Find where the given text appears and provide that cell's center as (X, Y) coordinate. 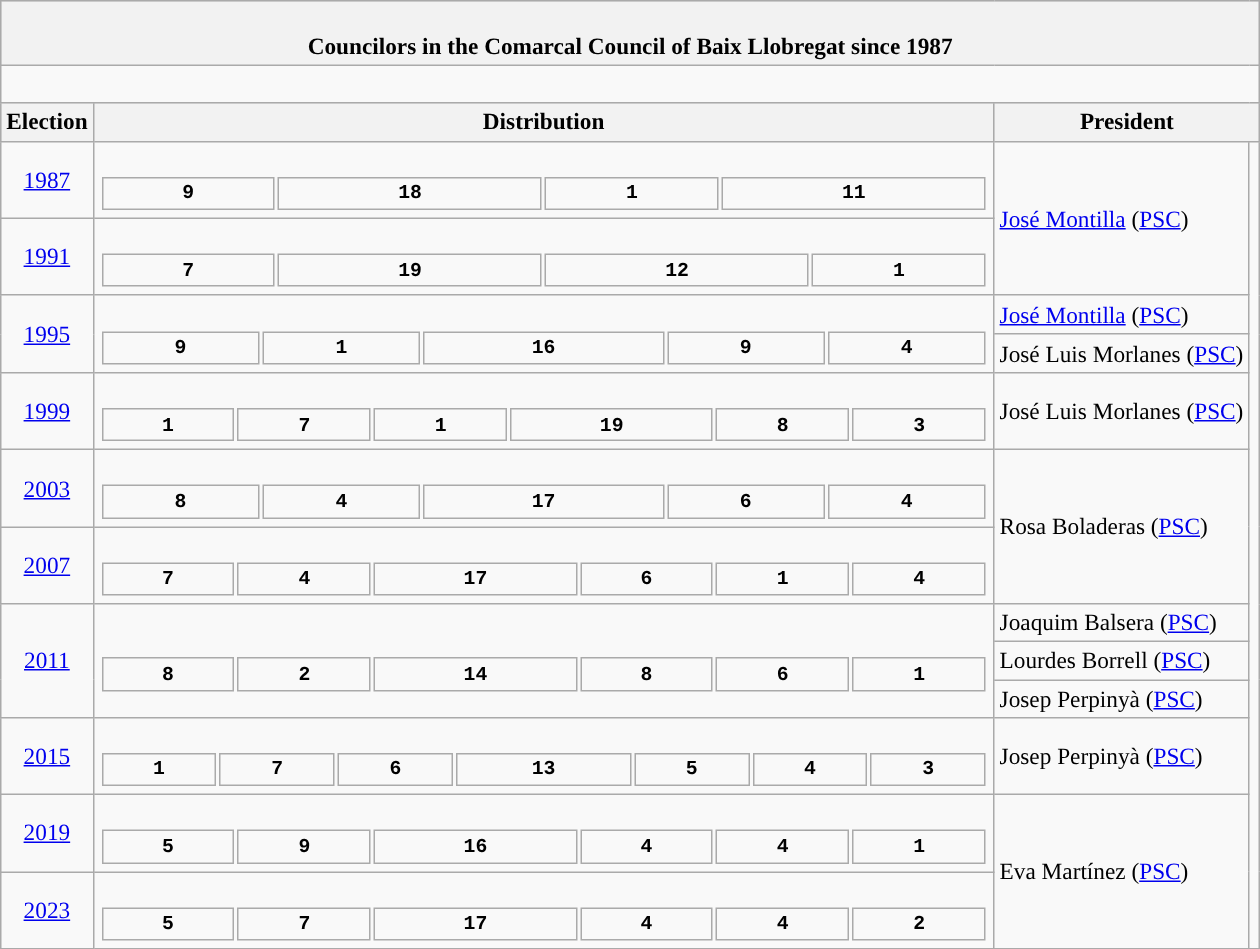
President (1126, 122)
Distribution (544, 122)
2011 (47, 660)
Rosa Boladeras (PSC) (1122, 526)
2019 (47, 832)
Lourdes Borrell (PSC) (1122, 660)
7 4 17 6 1 4 (544, 564)
Eva Martínez (PSC) (1122, 871)
2015 (47, 756)
13 (544, 768)
1 7 6 13 5 4 3 (544, 756)
14 (476, 674)
Joaquim Balsera (PSC) (1122, 623)
1995 (47, 334)
2007 (47, 564)
2003 (47, 488)
1999 (47, 410)
12 (677, 270)
9 18 1 11 (544, 180)
Election (47, 122)
1987 (47, 180)
9 1 16 9 4 (544, 334)
8 2 14 8 6 1 (544, 660)
5 7 17 4 4 2 (544, 910)
Councilors in the Comarcal Council of Baix Llobregat since 1987 (630, 32)
11 (854, 192)
2023 (47, 910)
8 4 17 6 4 (544, 488)
18 (410, 192)
1991 (47, 256)
5 9 16 4 4 1 (544, 832)
7 19 12 1 (544, 256)
1 7 1 19 8 3 (544, 410)
